Identify which cell holds the provided text, then report its [X, Y] central coordinate. 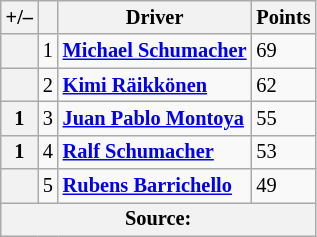
55 [283, 118]
3 [48, 118]
Source: [158, 219]
69 [283, 51]
Points [283, 17]
Juan Pablo Montoya [155, 118]
Ralf Schumacher [155, 152]
62 [283, 85]
+/– [20, 17]
2 [48, 85]
Driver [155, 17]
4 [48, 152]
Michael Schumacher [155, 51]
Kimi Räikkönen [155, 85]
5 [48, 186]
49 [283, 186]
53 [283, 152]
Rubens Barrichello [155, 186]
